Determine the (x, y) coordinate at the center of the cell enclosing the given text.  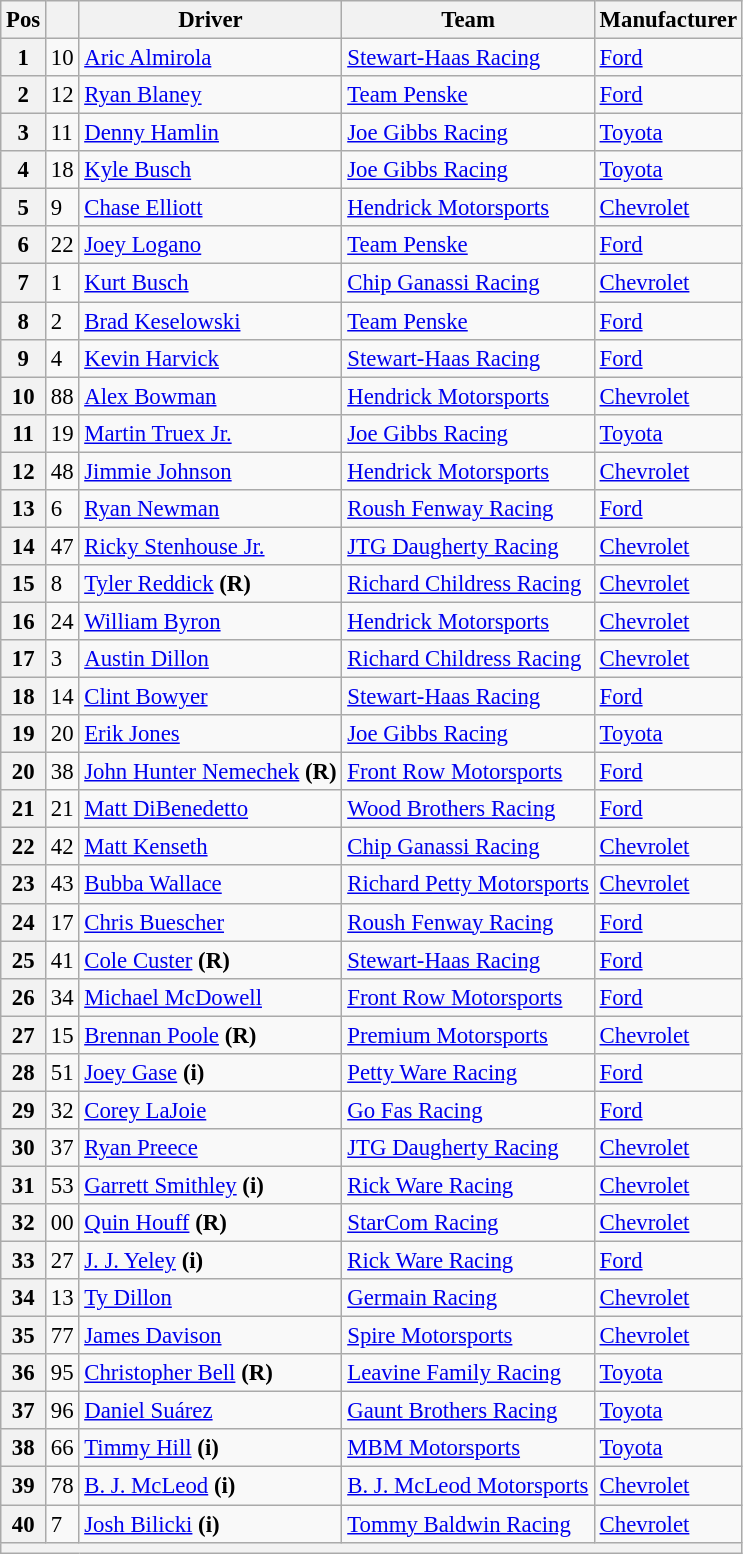
Timmy Hill (i) (210, 1449)
Austin Dillon (210, 659)
Garrett Smithley (i) (210, 1185)
Daniel Suárez (210, 1411)
00 (62, 1223)
Gaunt Brothers Racing (468, 1411)
Go Fas Racing (468, 1110)
Kyle Busch (210, 170)
Joey Logano (210, 245)
Team (468, 20)
B. J. McLeod (i) (210, 1486)
51 (62, 1073)
29 (24, 1110)
42 (62, 847)
Cole Custer (R) (210, 960)
35 (24, 1336)
Premium Motorsports (468, 1035)
39 (24, 1486)
Petty Ware Racing (468, 1073)
26 (24, 997)
Bubba Wallace (210, 885)
Ryan Blaney (210, 95)
33 (24, 1261)
Leavine Family Racing (468, 1373)
78 (62, 1486)
Ricky Stenhouse Jr. (210, 546)
MBM Motorsports (468, 1449)
Corey LaJoie (210, 1110)
Christopher Bell (R) (210, 1373)
John Hunter Nemechek (R) (210, 772)
25 (24, 960)
Germain Racing (468, 1298)
40 (24, 1524)
Richard Petty Motorsports (468, 885)
Matt DiBenedetto (210, 809)
Tommy Baldwin Racing (468, 1524)
James Davison (210, 1336)
Matt Kenseth (210, 847)
Spire Motorsports (468, 1336)
Brennan Poole (R) (210, 1035)
Brad Keselowski (210, 321)
66 (62, 1449)
B. J. McLeod Motorsports (468, 1486)
Aric Almirola (210, 58)
96 (62, 1411)
Erik Jones (210, 734)
Ryan Preece (210, 1148)
Josh Bilicki (i) (210, 1524)
Chris Buescher (210, 922)
Chase Elliott (210, 208)
53 (62, 1185)
Martin Truex Jr. (210, 433)
Tyler Reddick (R) (210, 584)
23 (24, 885)
30 (24, 1148)
43 (62, 885)
Michael McDowell (210, 997)
Ryan Newman (210, 509)
Joey Gase (i) (210, 1073)
95 (62, 1373)
88 (62, 396)
StarCom Racing (468, 1223)
Kevin Harvick (210, 358)
Wood Brothers Racing (468, 809)
41 (62, 960)
77 (62, 1336)
48 (62, 471)
47 (62, 546)
Driver (210, 20)
J. J. Yeley (i) (210, 1261)
Denny Hamlin (210, 133)
Kurt Busch (210, 283)
William Byron (210, 621)
36 (24, 1373)
Pos (24, 20)
31 (24, 1185)
Jimmie Johnson (210, 471)
5 (24, 208)
Ty Dillon (210, 1298)
Manufacturer (668, 20)
Clint Bowyer (210, 697)
16 (24, 621)
Quin Houff (R) (210, 1223)
28 (24, 1073)
Alex Bowman (210, 396)
